Determine the [x, y] coordinate at the center of the cell enclosing the given text.  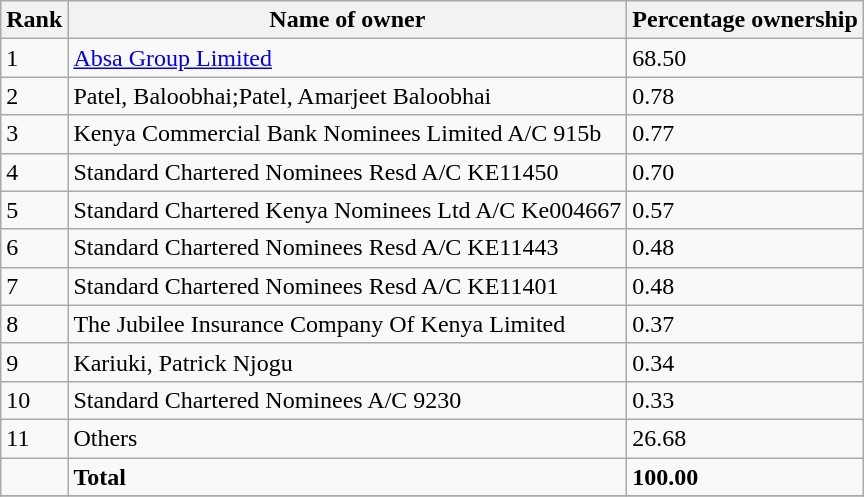
0.78 [746, 96]
0.34 [746, 362]
Standard Chartered Kenya Nominees Ltd A/C Ke004667 [348, 210]
Percentage ownership [746, 20]
Standard Chartered Nominees A/C 9230 [348, 400]
Rank [34, 20]
26.68 [746, 438]
0.37 [746, 324]
Absa Group Limited [348, 58]
5 [34, 210]
Patel, Baloobhai;Patel, Amarjeet Baloobhai [348, 96]
2 [34, 96]
0.33 [746, 400]
9 [34, 362]
Name of owner [348, 20]
3 [34, 134]
11 [34, 438]
Standard Chartered Nominees Resd A/C KE11443 [348, 248]
1 [34, 58]
The Jubilee Insurance Company Of Kenya Limited [348, 324]
Total [348, 477]
68.50 [746, 58]
6 [34, 248]
10 [34, 400]
Standard Chartered Nominees Resd A/C KE11450 [348, 172]
0.77 [746, 134]
4 [34, 172]
Standard Chartered Nominees Resd A/C KE11401 [348, 286]
Kenya Commercial Bank Nominees Limited A/C 915b [348, 134]
8 [34, 324]
100.00 [746, 477]
7 [34, 286]
0.70 [746, 172]
0.57 [746, 210]
Kariuki, Patrick Njogu [348, 362]
Others [348, 438]
